Search for the cell housing the specified text and yield its [x, y] center coordinate. 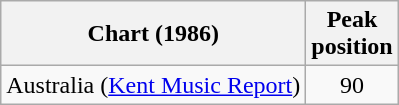
Chart (1986) [154, 34]
90 [352, 85]
Peakposition [352, 34]
Australia (Kent Music Report) [154, 85]
